Provide the (x, y) coordinate of the cell's center where the given text is located.  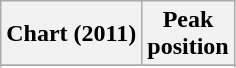
Chart (2011) (72, 34)
Peakposition (188, 34)
